Provide the (x, y) coordinate of the cell's center where the given text is located.  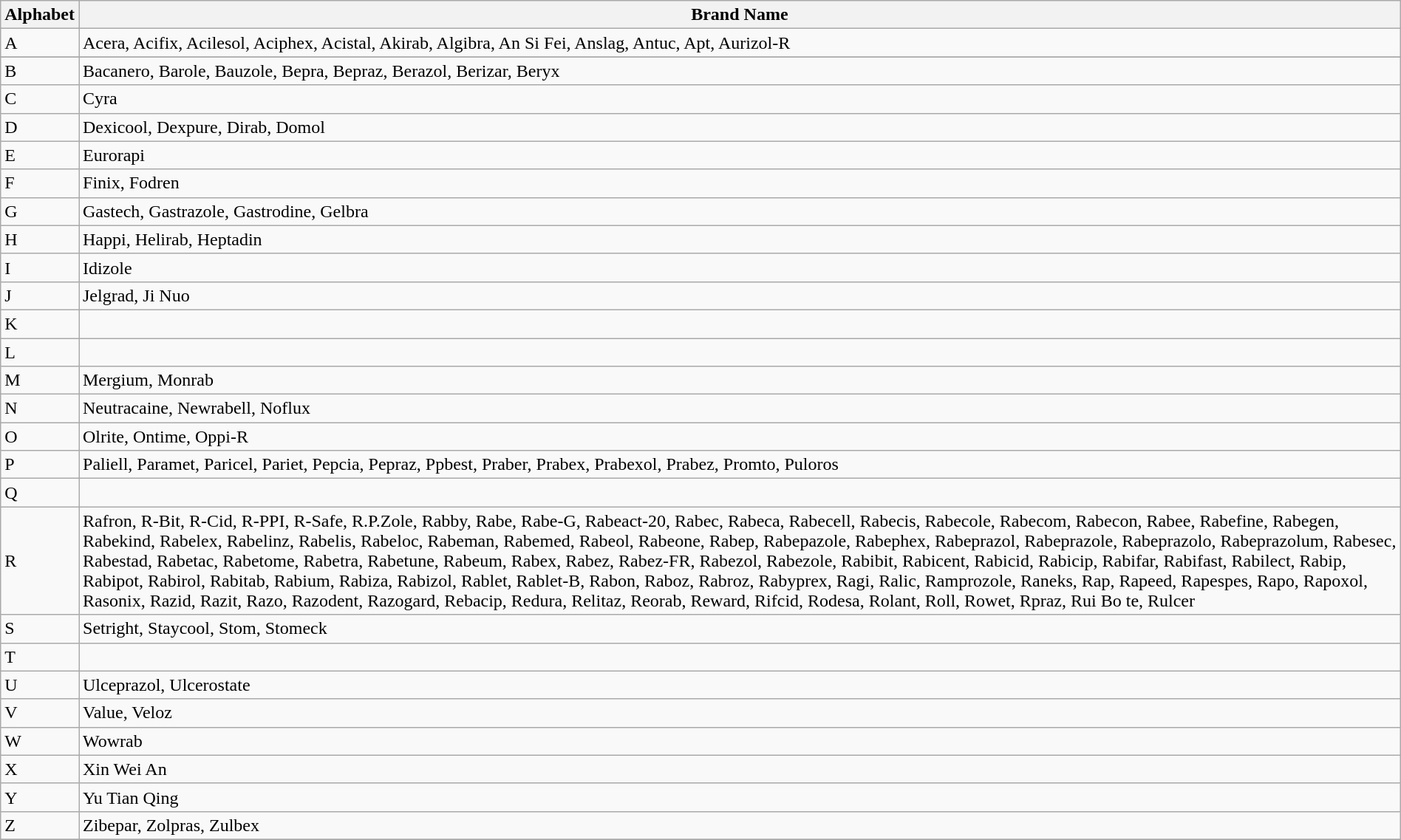
O (40, 437)
R (40, 561)
Bacanero, Barole, Bauzole, Bepra, Bepraz, Berazol, Berizar, Beryx (739, 71)
S (40, 629)
M (40, 380)
Y (40, 797)
Dexicool, Dexpure, Dirab, Domol (739, 127)
T (40, 657)
X (40, 769)
I (40, 267)
V (40, 713)
Mergium, Monrab (739, 380)
E (40, 155)
N (40, 409)
Setright, Staycool, Stom, Stomeck (739, 629)
Z (40, 825)
C (40, 99)
Happi, Helirab, Heptadin (739, 239)
B (40, 71)
Olrite, Ontime, Oppi-R (739, 437)
Eurorapi (739, 155)
G (40, 211)
J (40, 296)
Gastech, Gastrazole, Gastrodine, Gelbra (739, 211)
Jelgrad, Ji Nuo (739, 296)
L (40, 352)
Paliell, Paramet, Paricel, Pariet, Pepcia, Pepraz, Ppbest, Praber, Prabex, Prabexol, Prabez, Promto, Puloros (739, 465)
Cyra (739, 99)
Q (40, 493)
Zibepar, Zolpras, Zulbex (739, 825)
K (40, 324)
F (40, 183)
H (40, 239)
Neutracaine, Newrabell, Noflux (739, 409)
A (40, 43)
D (40, 127)
Finix, Fodren (739, 183)
Brand Name (739, 15)
W (40, 741)
U (40, 685)
Yu Tian Qing (739, 797)
Value, Veloz (739, 713)
Wowrab (739, 741)
Alphabet (40, 15)
Xin Wei An (739, 769)
Ulceprazol, Ulcerostate (739, 685)
Acera, Acifix, Acilesol, Aciphex, Acistal, Akirab, Algibra, An Si Fei, Anslag, Antuc, Apt, Aurizol-R (739, 43)
Idizole (739, 267)
P (40, 465)
